Output the (x, y) coordinate of the center of the cell containing the given text.  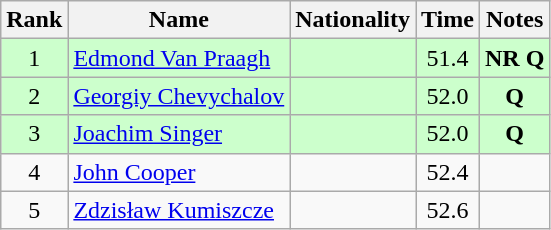
NR Q (514, 58)
52.6 (448, 210)
Name (179, 20)
Edmond Van Praagh (179, 58)
4 (34, 172)
2 (34, 96)
1 (34, 58)
Time (448, 20)
52.4 (448, 172)
Nationality (353, 20)
5 (34, 210)
Georgiy Chevychalov (179, 96)
Zdzisław Kumiszcze (179, 210)
3 (34, 134)
Rank (34, 20)
Notes (514, 20)
Joachim Singer (179, 134)
John Cooper (179, 172)
51.4 (448, 58)
